Extract the (X, Y) coordinate from the center of the cell holding the provided text.  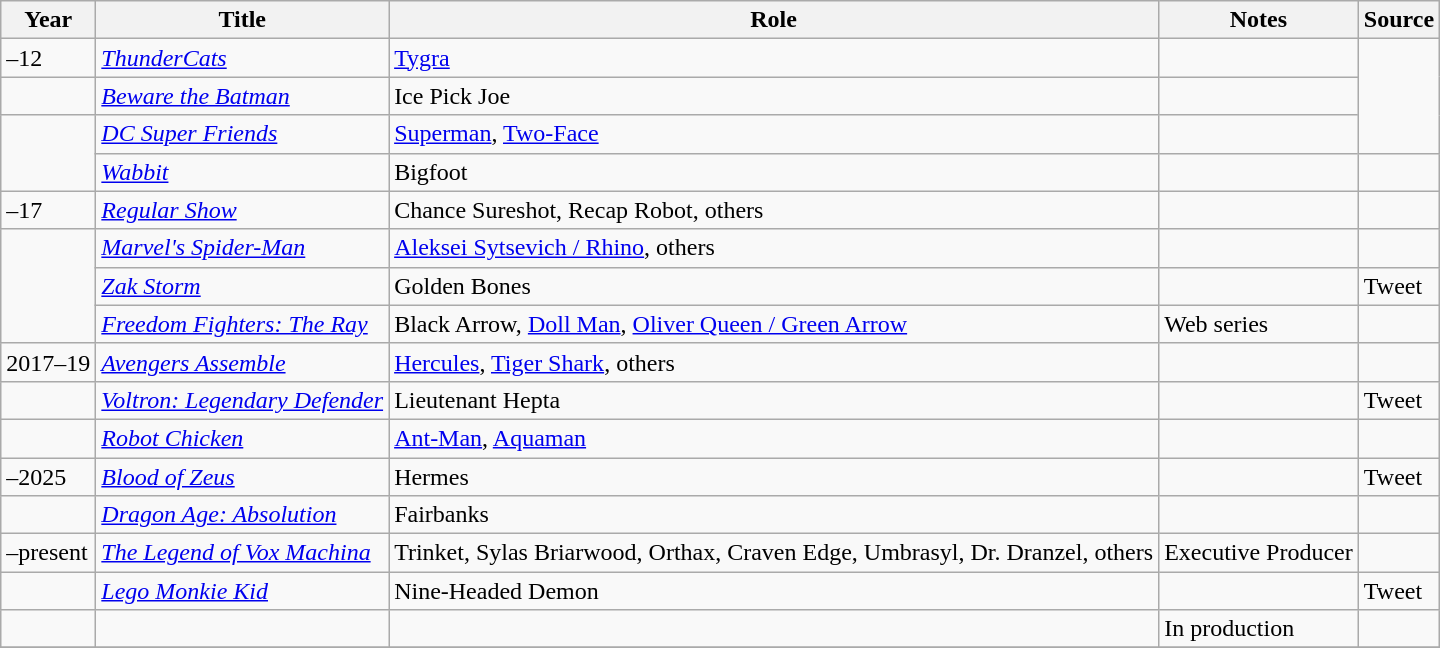
Ant-Man, Aquaman (774, 438)
Dragon Age: Absolution (242, 515)
Beware the Batman (242, 96)
Chance Sureshot, Recap Robot, others (774, 210)
Aleksei Sytsevich / Rhino, others (774, 248)
Title (242, 20)
Lieutenant Hepta (774, 400)
Lego Monkie Kid (242, 591)
–17 (48, 210)
Black Arrow, Doll Man, Oliver Queen / Green Arrow (774, 324)
DC Super Friends (242, 134)
2017–19 (48, 362)
–present (48, 553)
Nine-Headed Demon (774, 591)
Trinket, Sylas Briarwood, Orthax, Craven Edge, Umbrasyl, Dr. Dranzel, others (774, 553)
Hermes (774, 477)
Superman, Two-Face (774, 134)
Zak Storm (242, 286)
–12 (48, 58)
Golden Bones (774, 286)
Notes (1259, 20)
Executive Producer (1259, 553)
Bigfoot (774, 172)
Ice Pick Joe (774, 96)
Tygra (774, 58)
Robot Chicken (242, 438)
–2025 (48, 477)
Regular Show (242, 210)
The Legend of Vox Machina (242, 553)
Voltron: Legendary Defender (242, 400)
Freedom Fighters: The Ray (242, 324)
Hercules, Tiger Shark, others (774, 362)
Source (1398, 20)
In production (1259, 629)
Year (48, 20)
Role (774, 20)
Fairbanks (774, 515)
Wabbit (242, 172)
Blood of Zeus (242, 477)
Marvel's Spider-Man (242, 248)
Web series (1259, 324)
ThunderCats (242, 58)
Avengers Assemble (242, 362)
